Return (x, y) of the center of cell containing provided text 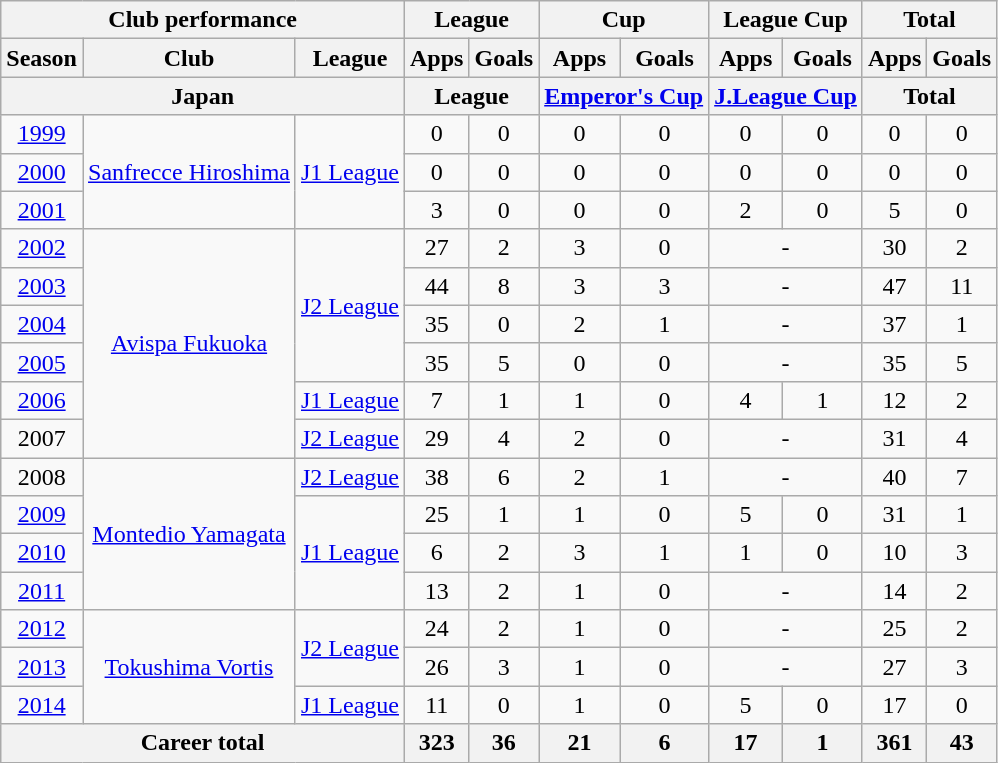
14 (894, 591)
2006 (42, 400)
2000 (42, 172)
Sanfrecce Hiroshima (188, 172)
323 (437, 743)
21 (580, 743)
44 (437, 286)
Montedio Yamagata (188, 534)
2012 (42, 629)
J.League Cup (786, 96)
Club (188, 58)
30 (894, 248)
43 (962, 743)
24 (437, 629)
1999 (42, 134)
47 (894, 286)
2002 (42, 248)
Emperor's Cup (624, 96)
2001 (42, 210)
2011 (42, 591)
2008 (42, 477)
Season (42, 58)
26 (437, 667)
2005 (42, 362)
38 (437, 477)
13 (437, 591)
2003 (42, 286)
2014 (42, 705)
2004 (42, 324)
League Cup (786, 20)
Tokushima Vortis (188, 667)
40 (894, 477)
Career total (203, 743)
2010 (42, 553)
Cup (624, 20)
Avispa Fukuoka (188, 343)
37 (894, 324)
29 (437, 438)
Club performance (203, 20)
10 (894, 553)
361 (894, 743)
2013 (42, 667)
2007 (42, 438)
36 (504, 743)
8 (504, 286)
12 (894, 400)
2009 (42, 515)
Japan (203, 96)
